Pinpoint the cell where the given text exists, returning its (x, y) midpoint coordinate. 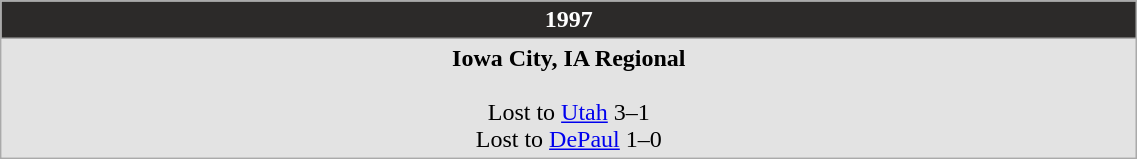
Iowa City, IA RegionalLost to Utah 3–1 Lost to DePaul 1–0 (569, 98)
1997 (569, 20)
